Detect which cell encompasses the target text, then output its [x, y] center coordinate. 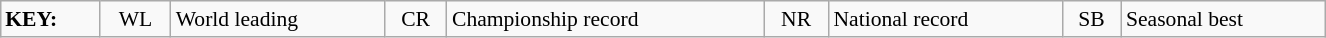
NR [796, 19]
SB [1092, 19]
CR [416, 19]
Seasonal best [1224, 19]
World leading [278, 19]
National record [945, 19]
Championship record [606, 19]
KEY: [50, 19]
WL [135, 19]
